Pinpoint the cell where the given text exists, returning its [x, y] midpoint coordinate. 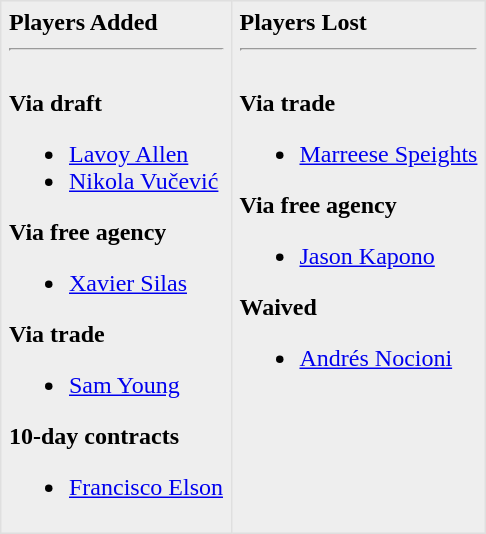
Players Added Via draftLavoy AllenNikola VučevićVia free agencyXavier SilasVia tradeSam Young10-day contractsFrancisco Elson [116, 267]
Players Lost Via tradeMarreese SpeightsVia free agencyJason KaponoWaivedAndrés Nocioni [358, 267]
